Return [X, Y] of the center of cell containing provided text 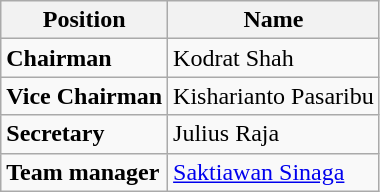
Name [274, 20]
Kisharianto Pasaribu [274, 96]
Team manager [84, 172]
Saktiawan Sinaga [274, 172]
Secretary [84, 134]
Kodrat Shah [274, 58]
Position [84, 20]
Julius Raja [274, 134]
Vice Chairman [84, 96]
Chairman [84, 58]
